Extract the [x, y] coordinate from the center of the cell holding the provided text.  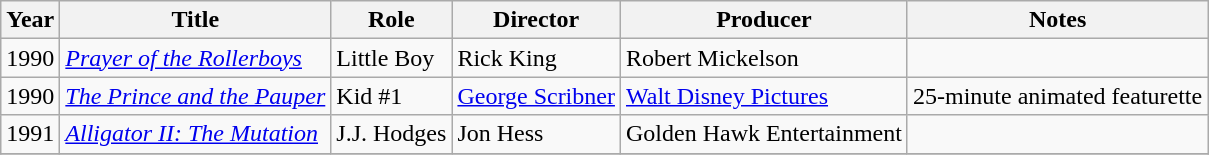
1991 [30, 134]
Year [30, 20]
The Prince and the Pauper [196, 96]
Producer [764, 20]
Golden Hawk Entertainment [764, 134]
Title [196, 20]
25-minute animated featurette [1057, 96]
Role [392, 20]
Notes [1057, 20]
Jon Hess [536, 134]
Alligator II: The Mutation [196, 134]
Walt Disney Pictures [764, 96]
Kid #1 [392, 96]
Robert Mickelson [764, 58]
Director [536, 20]
Prayer of the Rollerboys [196, 58]
Little Boy [392, 58]
George Scribner [536, 96]
J.J. Hodges [392, 134]
Rick King [536, 58]
